Pinpoint the cell where the given text exists, returning its [X, Y] midpoint coordinate. 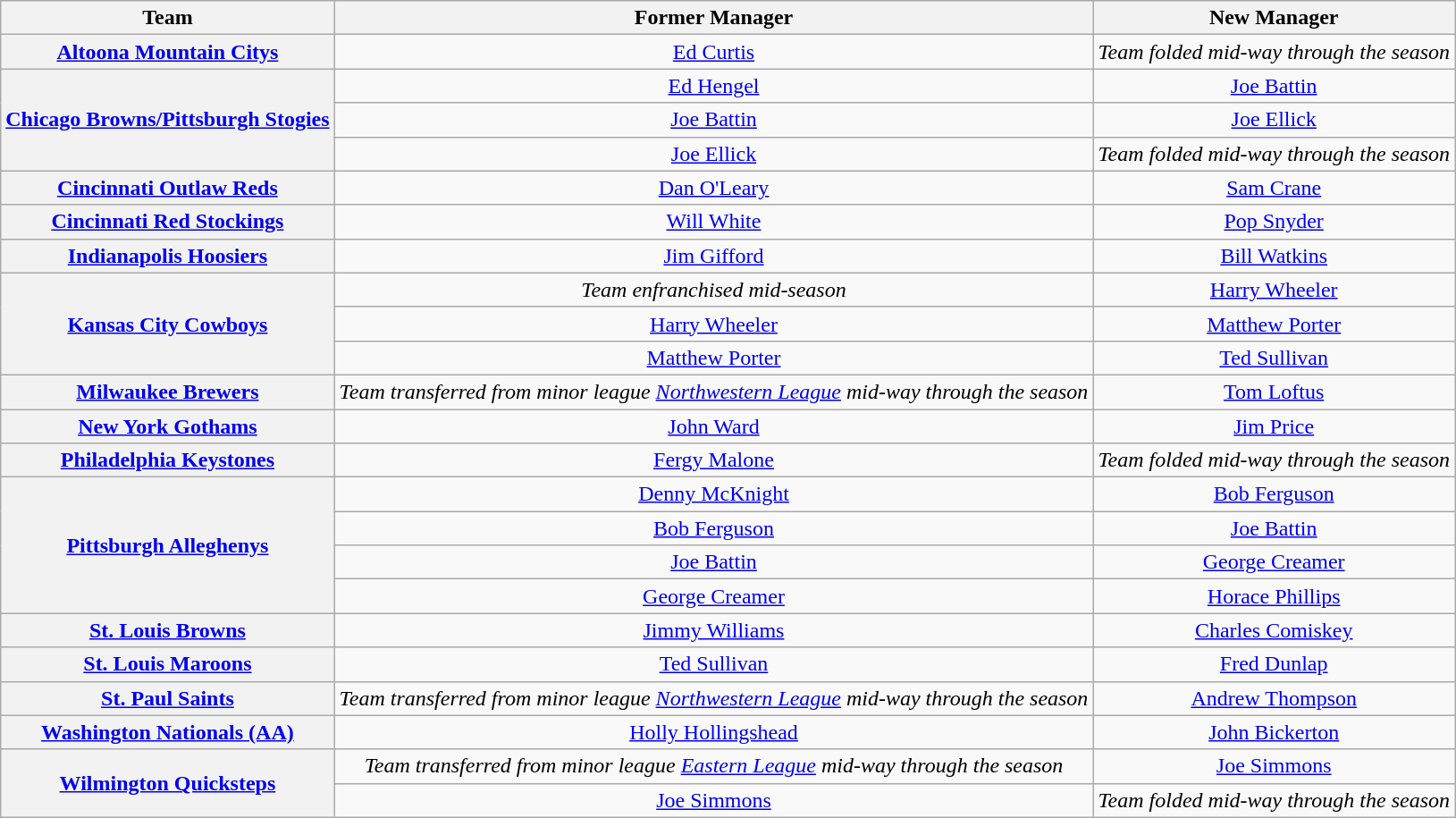
Sam Crane [1275, 188]
Jimmy Williams [713, 630]
John Bickerton [1275, 732]
New Manager [1275, 18]
Ed Curtis [713, 52]
St. Paul Saints [168, 698]
Altoona Mountain Citys [168, 52]
Chicago Browns/Pittsburgh Stogies [168, 120]
Cincinnati Red Stockings [168, 222]
Pop Snyder [1275, 222]
John Ward [713, 426]
Team enfranchised mid-season [713, 290]
Cincinnati Outlaw Reds [168, 188]
Team [168, 18]
Washington Nationals (AA) [168, 732]
St. Louis Browns [168, 630]
Ed Hengel [713, 86]
Kansas City Cowboys [168, 324]
Pittsburgh Alleghenys [168, 545]
Jim Price [1275, 426]
Wilmington Quicksteps [168, 783]
Fergy Malone [713, 460]
Team transferred from minor league Eastern League mid-way through the season [713, 766]
Dan O'Leary [713, 188]
Philadelphia Keystones [168, 460]
Will White [713, 222]
Tom Loftus [1275, 392]
Milwaukee Brewers [168, 392]
Fred Dunlap [1275, 664]
Horace Phillips [1275, 596]
Bill Watkins [1275, 256]
Andrew Thompson [1275, 698]
St. Louis Maroons [168, 664]
New York Gothams [168, 426]
Indianapolis Hoosiers [168, 256]
Denny McKnight [713, 494]
Former Manager [713, 18]
Holly Hollingshead [713, 732]
Jim Gifford [713, 256]
Charles Comiskey [1275, 630]
